Find where the given text appears and provide that cell's center as (x, y) coordinate. 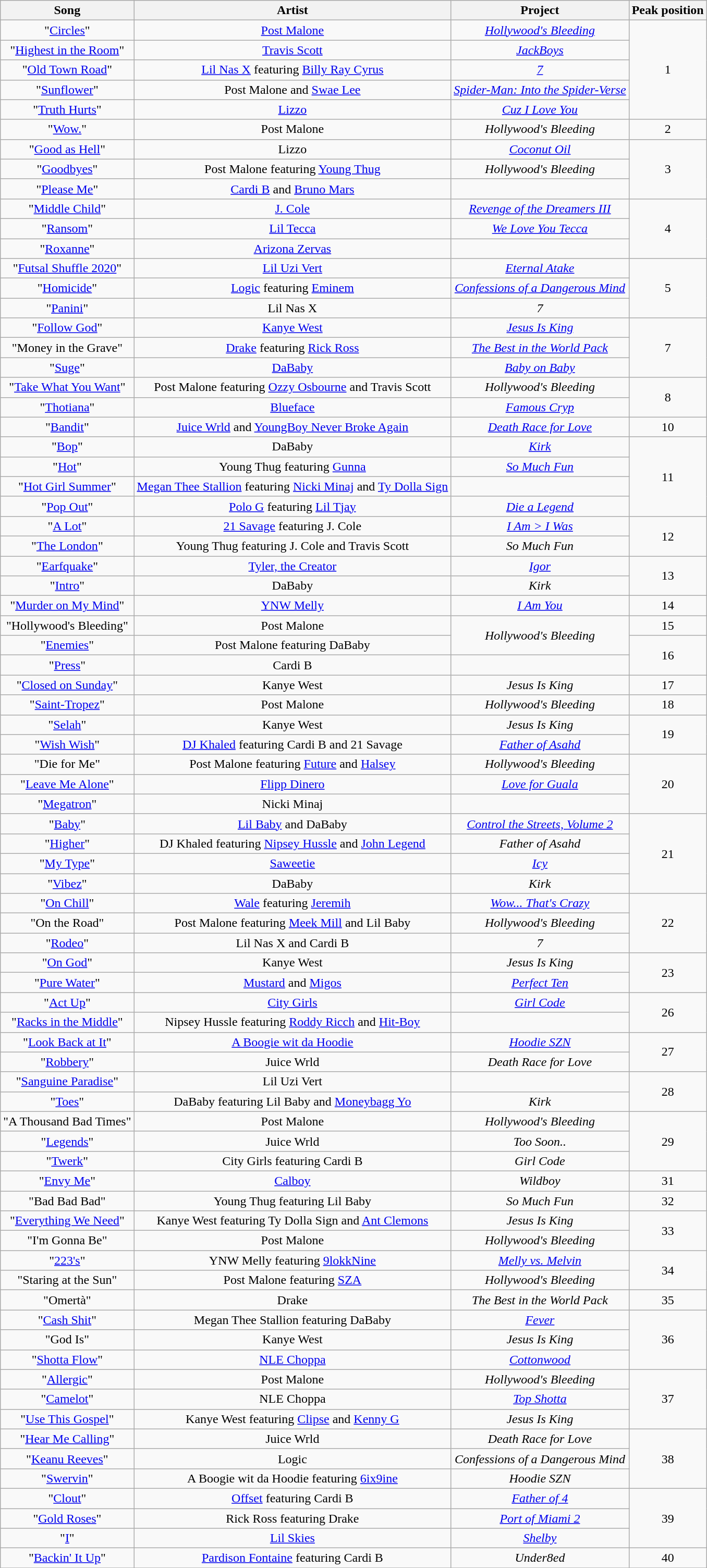
"Bop" (67, 447)
"Press" (67, 665)
20 (667, 784)
"Bad Bad Bad" (67, 1200)
"Rodeo" (67, 943)
"Legends" (67, 1141)
"Shotta Flow" (67, 1359)
1 (667, 70)
Icy (540, 863)
A Boogie wit da Hoodie featuring 6ix9ine (292, 1478)
Too Soon.. (540, 1141)
"Die for Me" (67, 764)
Cardi B and Bruno Mars (292, 189)
YNW Melly featuring 9lokkNine (292, 1260)
"Vibez" (67, 884)
18 (667, 705)
28 (667, 1092)
I Am > I Was (540, 526)
Song (67, 10)
23 (667, 973)
"Megatron" (67, 804)
"Leave Me Alone" (67, 784)
"Backin' It Up" (67, 1558)
Melly vs. Melvin (540, 1260)
Igor (540, 566)
"Highest in the Room" (67, 50)
Lil Nas X (292, 308)
"On Chill" (67, 903)
31 (667, 1181)
"Racks in the Middle" (67, 1022)
Spider-Man: Into the Spider-Verse (540, 90)
"Hot" (67, 467)
Fever (540, 1320)
"Allergic" (67, 1379)
"On the Road" (67, 923)
Cardi B (292, 665)
"Please Me" (67, 189)
I Am You (540, 606)
"Pure Water" (67, 983)
22 (667, 923)
39 (667, 1518)
Control the Streets, Volume 2 (540, 824)
Calboy (292, 1181)
"Roxanne" (67, 249)
"Homicide" (67, 288)
37 (667, 1399)
Kanye West featuring Ty Dolla Sign and Ant Clemons (292, 1221)
Logic featuring Eminem (292, 288)
"Wow." (67, 129)
"223's" (67, 1260)
11 (667, 476)
Travis Scott (292, 50)
"Sanguine Paradise" (67, 1082)
J. Cole (292, 209)
"Omertà" (67, 1300)
"Clout" (67, 1498)
Young Thug featuring J. Cole and Travis Scott (292, 546)
"Toes" (67, 1101)
Father of 4 (540, 1498)
Tyler, the Creator (292, 566)
City Girls featuring Cardi B (292, 1161)
"The London" (67, 546)
"Futsal Shuffle 2020" (67, 268)
17 (667, 685)
DJ Khaled featuring Nipsey Hussle and John Legend (292, 843)
"Wish Wish" (67, 744)
"Middle Child" (67, 209)
26 (667, 1012)
Famous Cryp (540, 407)
32 (667, 1200)
"Camelot" (67, 1399)
"Gold Roses" (67, 1518)
Lil Baby and DaBaby (292, 824)
City Girls (292, 1002)
4 (667, 228)
Lil Tecca (292, 228)
Wildboy (540, 1181)
Blueface (292, 407)
34 (667, 1270)
27 (667, 1052)
Kanye West featuring Clipse and Kenny G (292, 1419)
Post Malone featuring Future and Halsey (292, 764)
"Pop Out" (67, 506)
"Murder on My Mind" (67, 606)
Young Thug featuring Gunna (292, 467)
13 (667, 575)
"Old Town Road" (67, 70)
Arizona Zervas (292, 249)
29 (667, 1141)
21 (667, 853)
35 (667, 1300)
"Good as Hell" (67, 149)
"Envy Me" (67, 1181)
Nipsey Hussle featuring Roddy Ricch and Hit-Boy (292, 1022)
YNW Melly (292, 606)
Rick Ross featuring Drake (292, 1518)
"Staring at the Sun" (67, 1280)
"Hot Girl Summer" (67, 486)
Mustard and Migos (292, 983)
"Money in the Grave" (67, 348)
"Sunflower" (67, 90)
"A Lot" (67, 526)
"Earfquake" (67, 566)
Love for Guala (540, 784)
Logic (292, 1459)
Top Shotta (540, 1399)
"Hear Me Calling" (67, 1439)
36 (667, 1340)
Post Malone featuring Young Thug (292, 169)
Saweetie (292, 863)
Die a Legend (540, 506)
21 Savage featuring J. Cole (292, 526)
"Cash Shit" (67, 1320)
"Baby" (67, 824)
"Keanu Reeves" (67, 1459)
"Bandit" (67, 427)
Revenge of the Dreamers III (540, 209)
Megan Thee Stallion featuring DaBaby (292, 1320)
14 (667, 606)
Offset featuring Cardi B (292, 1498)
"Closed on Sunday" (67, 685)
"Goodbyes" (67, 169)
12 (667, 536)
5 (667, 288)
"Thotiana" (67, 407)
"Truth Hurts" (67, 109)
Juice Wrld and YoungBoy Never Broke Again (292, 427)
DJ Khaled featuring Cardi B and 21 Savage (292, 744)
Post Malone featuring DaBaby (292, 645)
3 (667, 169)
"A Thousand Bad Times" (67, 1121)
"Enemies" (67, 645)
2 (667, 129)
Port of Miami 2 (540, 1518)
8 (667, 397)
Nicki Minaj (292, 804)
Lil Nas X featuring Billy Ray Cyrus (292, 70)
Flipp Dinero (292, 784)
Coconut Oil (540, 149)
JackBoys (540, 50)
Pardison Fontaine featuring Cardi B (292, 1558)
"My Type" (67, 863)
"Circles" (67, 30)
Artist (292, 10)
"Panini" (67, 308)
Lil Skies (292, 1538)
38 (667, 1459)
Eternal Atake (540, 268)
Megan Thee Stallion featuring Nicki Minaj and Ty Dolla Sign (292, 486)
Post Malone featuring SZA (292, 1280)
Polo G featuring Lil Tjay (292, 506)
DaBaby featuring Lil Baby and Moneybagg Yo (292, 1101)
40 (667, 1558)
19 (667, 734)
"Selah" (67, 725)
"Suge" (67, 367)
Post Malone and Swae Lee (292, 90)
"Intro" (67, 586)
Baby on Baby (540, 367)
"Act Up" (67, 1002)
"Ransom" (67, 228)
Shelby (540, 1538)
Under8ed (540, 1558)
10 (667, 427)
Lil Nas X and Cardi B (292, 943)
Cuz I Love You (540, 109)
A Boogie wit da Hoodie (292, 1042)
"Look Back at It" (67, 1042)
Project (540, 10)
"I'm Gonna Be" (67, 1241)
"Take What You Want" (67, 387)
"Swervin" (67, 1478)
"God Is" (67, 1340)
16 (667, 655)
"Higher" (67, 843)
Cottonwood (540, 1359)
Wale featuring Jeremih (292, 903)
Drake (292, 1300)
Drake featuring Rick Ross (292, 348)
Perfect Ten (540, 983)
33 (667, 1231)
"On God" (67, 963)
"Saint-Tropez" (67, 705)
"Use This Gospel" (67, 1419)
Peak position (667, 10)
Wow... That's Crazy (540, 903)
Post Malone featuring Meek Mill and Lil Baby (292, 923)
"Twerk" (67, 1161)
"Follow God" (67, 328)
Young Thug featuring Lil Baby (292, 1200)
"Robbery" (67, 1062)
"Everything We Need" (67, 1221)
"Hollywood's Bleeding" (67, 626)
Post Malone featuring Ozzy Osbourne and Travis Scott (292, 387)
"I" (67, 1538)
We Love You Tecca (540, 228)
15 (667, 626)
